Pinpoint the cell where the given text exists, returning its [x, y] midpoint coordinate. 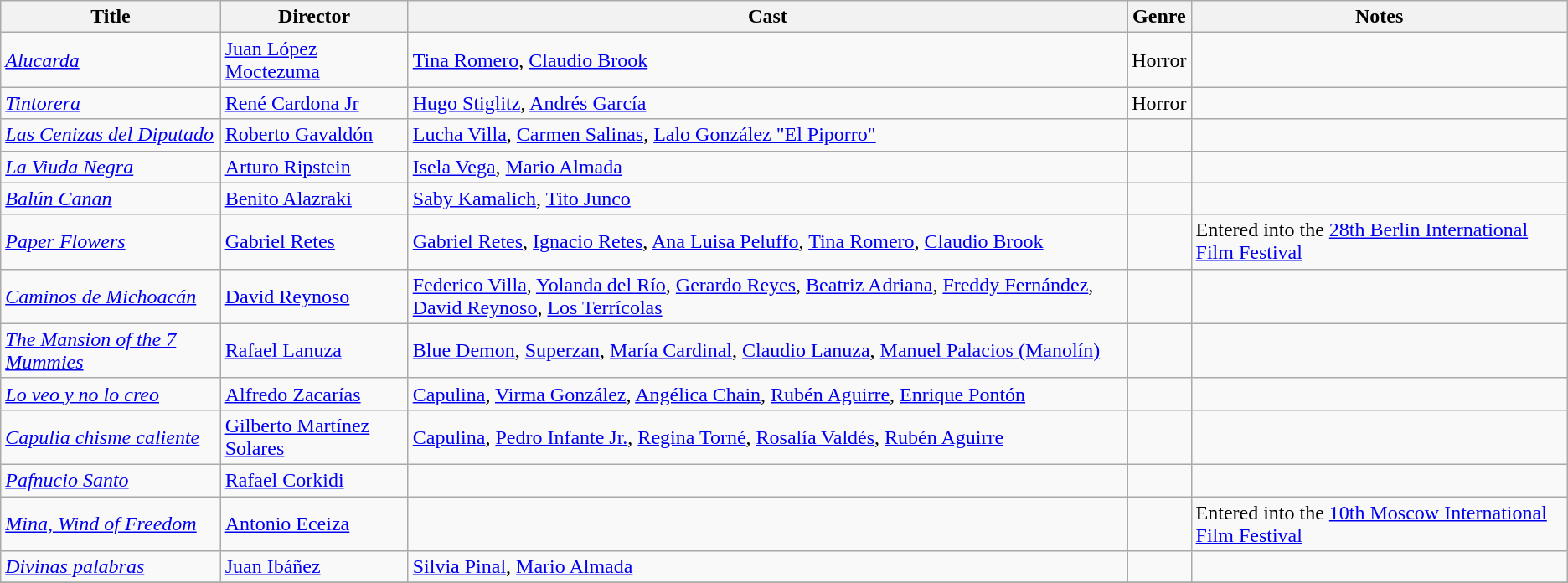
Las Cenizas del Diputado [111, 135]
Director [314, 17]
The Mansion of the 7 Mummies [111, 350]
Benito Alazraki [314, 199]
Paper Flowers [111, 241]
Antonio Eceiza [314, 523]
Juan Ibáñez [314, 567]
Isela Vega, Mario Almada [767, 167]
David Reynoso [314, 297]
Capulina, Pedro Infante Jr., Regina Torné, Rosalía Valdés, Rubén Aguirre [767, 437]
René Cardona Jr [314, 103]
Notes [1379, 17]
Blue Demon, Superzan, María Cardinal, Claudio Lanuza, Manuel Palacios (Manolín) [767, 350]
Roberto Gavaldón [314, 135]
Arturo Ripstein [314, 167]
Pafnucio Santo [111, 480]
Silvia Pinal, Mario Almada [767, 567]
Juan López Moctezuma [314, 60]
Saby Kamalich, Tito Junco [767, 199]
Cast [767, 17]
Tina Romero, Claudio Brook [767, 60]
Capulina, Virma González, Angélica Chain, Rubén Aguirre, Enrique Pontón [767, 394]
Gabriel Retes [314, 241]
Tintorera [111, 103]
Federico Villa, Yolanda del Río, Gerardo Reyes, Beatriz Adriana, Freddy Fernández, David Reynoso, Los Terrícolas [767, 297]
Capulia chisme caliente [111, 437]
Gilberto Martínez Solares [314, 437]
Balún Canan [111, 199]
Entered into the 28th Berlin International Film Festival [1379, 241]
Genre [1159, 17]
Alucarda [111, 60]
Divinas palabras [111, 567]
Mina, Wind of Freedom [111, 523]
Rafael Corkidi [314, 480]
Entered into the 10th Moscow International Film Festival [1379, 523]
Alfredo Zacarías [314, 394]
La Viuda Negra [111, 167]
Caminos de Michoacán [111, 297]
Title [111, 17]
Gabriel Retes, Ignacio Retes, Ana Luisa Peluffo, Tina Romero, Claudio Brook [767, 241]
Hugo Stiglitz, Andrés García [767, 103]
Lucha Villa, Carmen Salinas, Lalo González "El Piporro" [767, 135]
Rafael Lanuza [314, 350]
Lo veo y no lo creo [111, 394]
